Detect which cell encompasses the target text, then output its (X, Y) center coordinate. 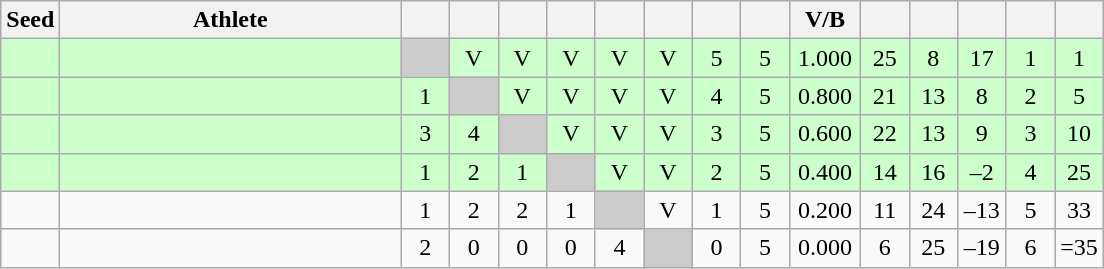
–2 (982, 172)
Athlete (230, 20)
0.400 (824, 172)
22 (884, 134)
0.200 (824, 210)
=35 (1080, 248)
0.000 (824, 248)
–13 (982, 210)
24 (934, 210)
9 (982, 134)
14 (884, 172)
17 (982, 58)
16 (934, 172)
21 (884, 96)
10 (1080, 134)
Seed (30, 20)
0.800 (824, 96)
1.000 (824, 58)
V/B (824, 20)
33 (1080, 210)
–19 (982, 248)
0.600 (824, 134)
11 (884, 210)
